For the text-containing cell, return its midpoint in [x, y] coordinate format. 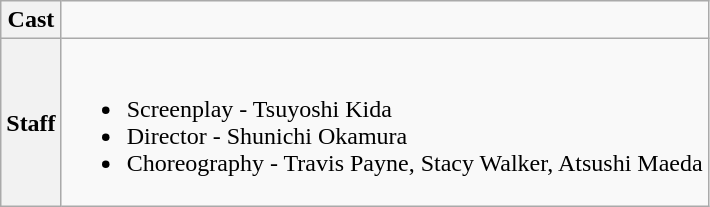
Cast [31, 20]
Screenplay - Tsuyoshi KidaDirector - Shunichi OkamuraChoreography - Travis Payne, Stacy Walker, Atsushi Maeda [384, 122]
Staff [31, 122]
